Return the [x, y] coordinate for the center point of the cell that contains the specified text.  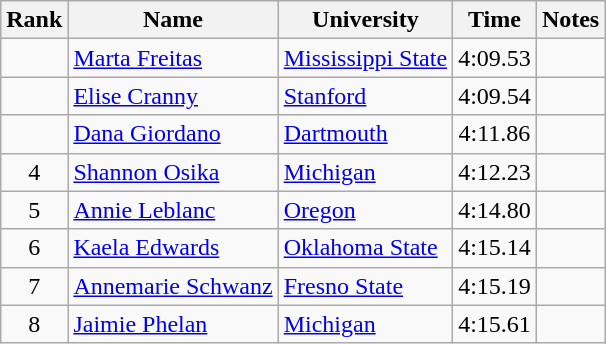
Mississippi State [365, 58]
Oklahoma State [365, 248]
Annie Leblanc [173, 210]
Rank [34, 20]
4:15.19 [495, 286]
Annemarie Schwanz [173, 286]
Time [495, 20]
Name [173, 20]
4:09.53 [495, 58]
Jaimie Phelan [173, 324]
Elise Cranny [173, 96]
6 [34, 248]
Marta Freitas [173, 58]
4 [34, 172]
Fresno State [365, 286]
7 [34, 286]
Stanford [365, 96]
4:11.86 [495, 134]
Shannon Osika [173, 172]
4:15.61 [495, 324]
4:14.80 [495, 210]
4:15.14 [495, 248]
4:09.54 [495, 96]
University [365, 20]
5 [34, 210]
8 [34, 324]
Kaela Edwards [173, 248]
4:12.23 [495, 172]
Notes [570, 20]
Dana Giordano [173, 134]
Dartmouth [365, 134]
Oregon [365, 210]
